Provide the [x, y] coordinate of the cell's center where the given text is located.  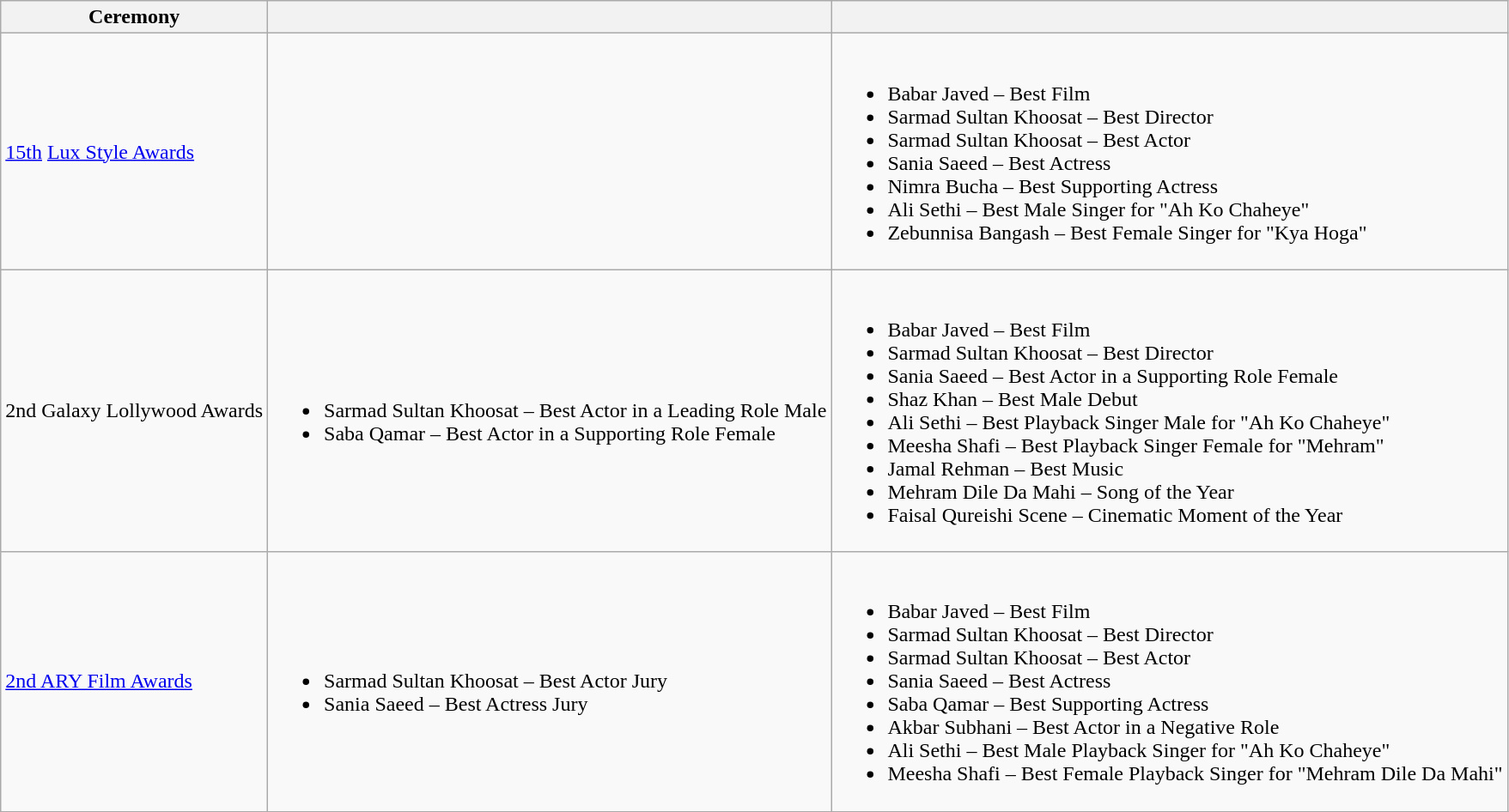
2nd Galaxy Lollywood Awards [134, 410]
Sarmad Sultan Khoosat – Best Actor in a Leading Role MaleSaba Qamar – Best Actor in a Supporting Role Female [550, 410]
Sarmad Sultan Khoosat – Best Actor JurySania Saeed – Best Actress Jury [550, 682]
Ceremony [134, 17]
15th Lux Style Awards [134, 151]
2nd ARY Film Awards [134, 682]
